Scan for the cell matching the given text and deliver its [X, Y] coordinate at center. 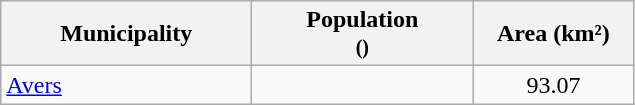
Area (km²) [554, 34]
Avers [126, 85]
Population () [362, 34]
93.07 [554, 85]
Municipality [126, 34]
